For the text-containing cell, return its midpoint in (x, y) coordinate format. 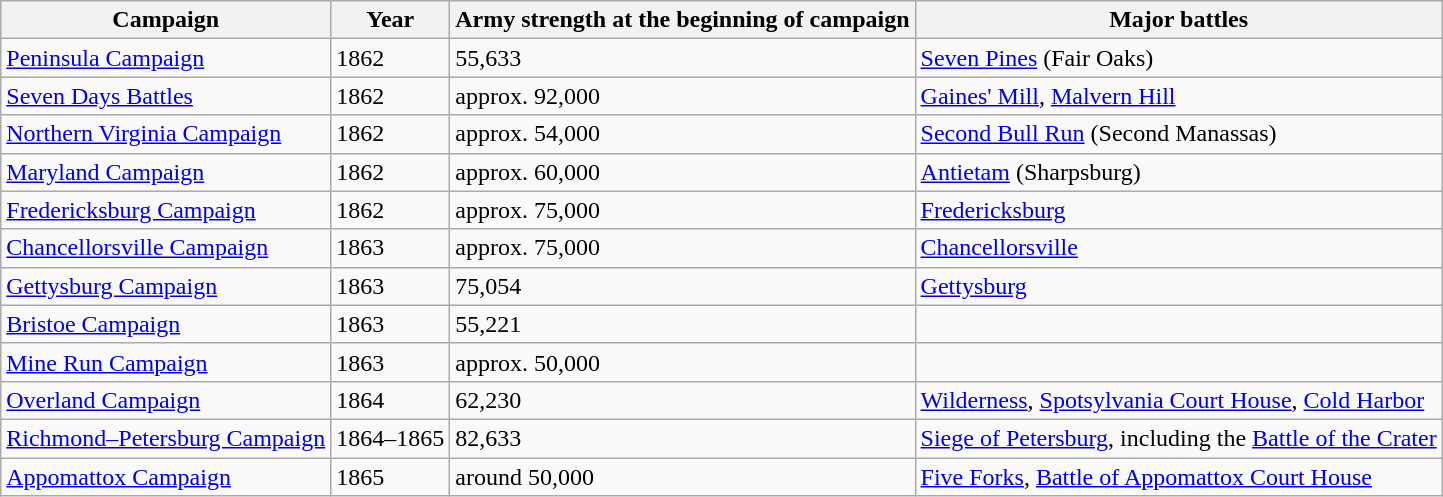
Antietam (Sharpsburg) (1178, 172)
Overland Campaign (166, 400)
around 50,000 (682, 477)
Chancellorsville (1178, 248)
1865 (390, 477)
1864–1865 (390, 438)
55,633 (682, 58)
82,633 (682, 438)
Wilderness, Spotsylvania Court House, Cold Harbor (1178, 400)
Year (390, 20)
55,221 (682, 324)
Mine Run Campaign (166, 362)
Fredericksburg Campaign (166, 210)
Chancellorsville Campaign (166, 248)
Gettysburg (1178, 286)
Second Bull Run (Second Manassas) (1178, 134)
Major battles (1178, 20)
Five Forks, Battle of Appomattox Court House (1178, 477)
approx. 50,000 (682, 362)
Peninsula Campaign (166, 58)
approx. 60,000 (682, 172)
approx. 54,000 (682, 134)
Northern Virginia Campaign (166, 134)
Campaign (166, 20)
1864 (390, 400)
Siege of Petersburg, including the Battle of the Crater (1178, 438)
Army strength at the beginning of campaign (682, 20)
Appomattox Campaign (166, 477)
Gaines' Mill, Malvern Hill (1178, 96)
Seven Days Battles (166, 96)
Seven Pines (Fair Oaks) (1178, 58)
Bristoe Campaign (166, 324)
75,054 (682, 286)
Gettysburg Campaign (166, 286)
62,230 (682, 400)
Maryland Campaign (166, 172)
Richmond–Petersburg Campaign (166, 438)
Fredericksburg (1178, 210)
approx. 92,000 (682, 96)
